Capture the cell that displays the provided text and extract its [x, y] central coordinate. 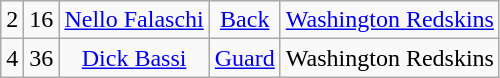
Guard [244, 58]
16 [42, 20]
Dick Bassi [134, 58]
36 [42, 58]
2 [12, 20]
4 [12, 58]
Nello Falaschi [134, 20]
Back [244, 20]
